Find where the given text appears and provide that cell's center as [x, y] coordinate. 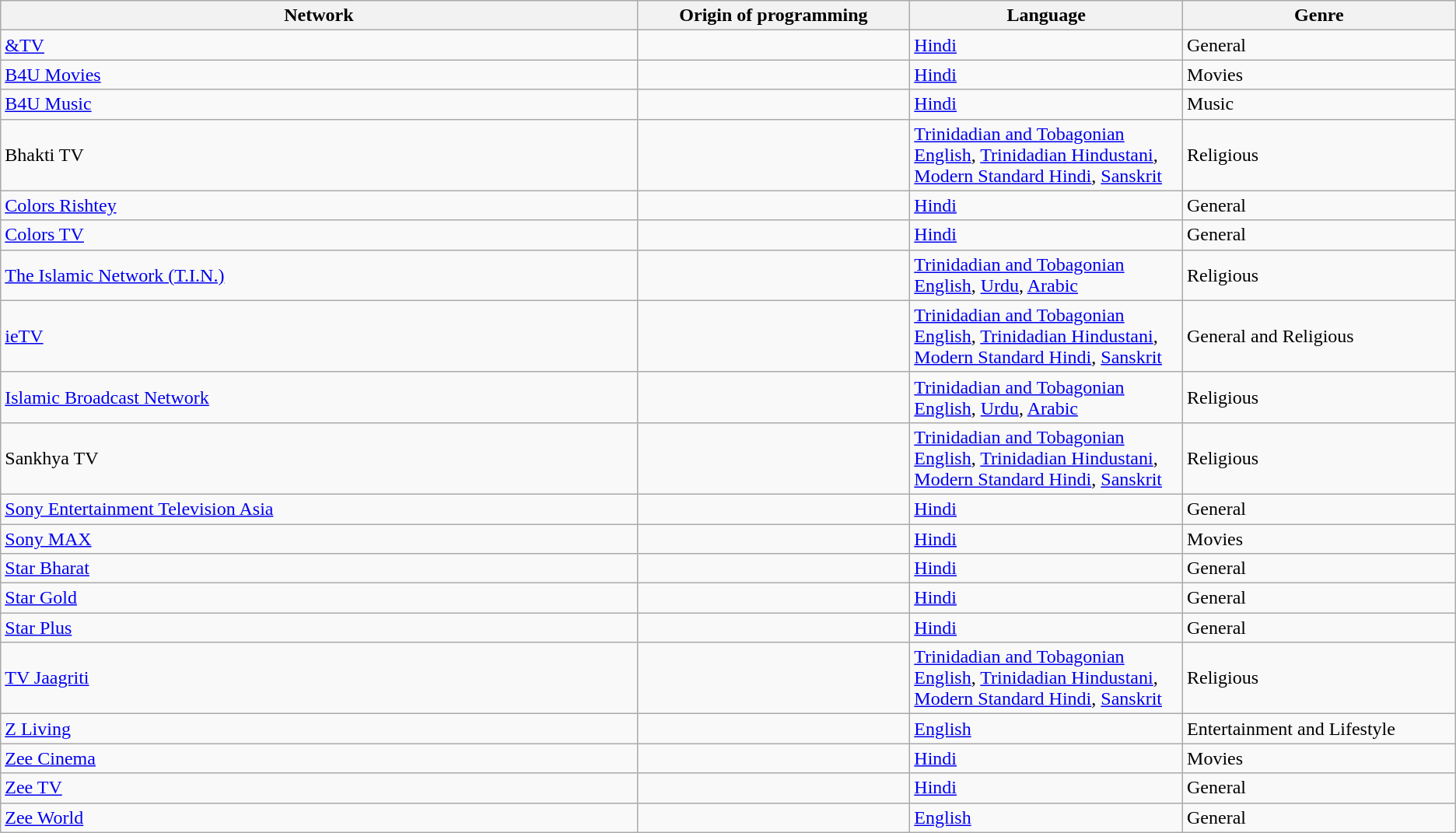
Network [319, 16]
Entertainment and Lifestyle [1319, 729]
&TV [319, 45]
General and Religious [1319, 336]
Zee Cinema [319, 758]
Colors Rishtey [319, 205]
Star Plus [319, 628]
Islamic Broadcast Network [319, 397]
Sony MAX [319, 539]
Music [1319, 104]
The Islamic Network (T.I.N.) [319, 275]
Sankhya TV [319, 458]
Sony Entertainment Television Asia [319, 509]
Zee TV [319, 788]
B4U Movies [319, 75]
B4U Music [319, 104]
Genre [1319, 16]
Star Bharat [319, 569]
TV Jaagriti [319, 678]
Language [1047, 16]
Zee World [319, 817]
Origin of programming [773, 16]
Bhakti TV [319, 155]
Colors TV [319, 235]
Star Gold [319, 598]
ieTV [319, 336]
Z Living [319, 729]
